Identify which cell holds the provided text, then report its [X, Y] central coordinate. 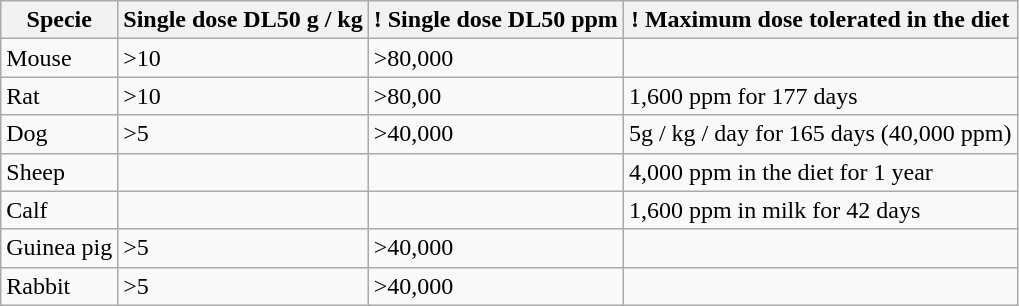
Dog [60, 134]
1,600 ppm in milk for 42 days [820, 210]
Single dose DL50 g / kg [243, 20]
Rat [60, 96]
Rabbit [60, 286]
! Maximum dose tolerated in the diet [820, 20]
>80,00 [496, 96]
>80,000 [496, 58]
5g / kg / day for 165 days (40,000 ppm) [820, 134]
Specie [60, 20]
Mouse [60, 58]
Sheep [60, 172]
1,600 ppm for 177 days [820, 96]
4,000 ppm in the diet for 1 year [820, 172]
Calf [60, 210]
! Single dose DL50 ppm [496, 20]
Guinea pig [60, 248]
